Detect which cell encompasses the target text, then output its (x, y) center coordinate. 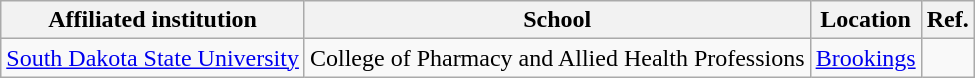
Brookings (866, 58)
Location (866, 20)
Affiliated institution (153, 20)
South Dakota State University (153, 58)
Ref. (948, 20)
School (557, 20)
College of Pharmacy and Allied Health Professions (557, 58)
